Scan for the cell matching the given text and deliver its [x, y] coordinate at center. 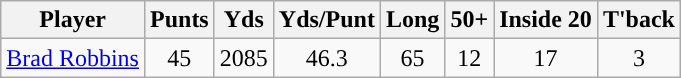
65 [412, 58]
Long [412, 20]
Yds/Punt [326, 20]
12 [470, 58]
Inside 20 [546, 20]
Punts [179, 20]
Yds [244, 20]
2085 [244, 58]
45 [179, 58]
50+ [470, 20]
46.3 [326, 58]
17 [546, 58]
Player [73, 20]
Brad Robbins [73, 58]
3 [638, 58]
T'back [638, 20]
